For the text-containing cell, return its midpoint in [X, Y] coordinate format. 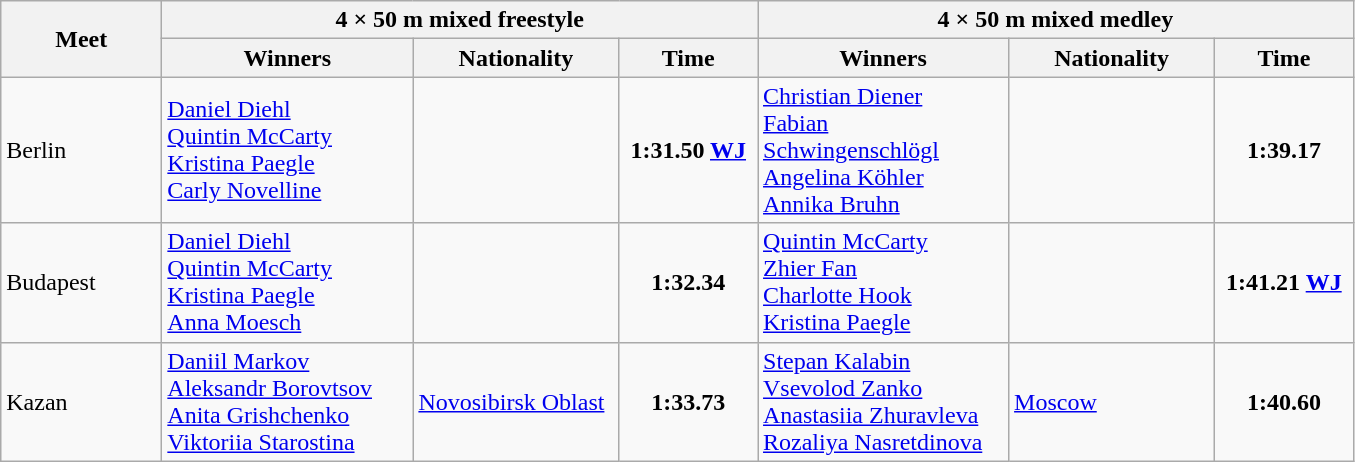
Quintin McCartyZhier FanCharlotte HookKristina Paegle [884, 282]
Christian DienerFabian SchwingenschlöglAngelina KöhlerAnnika Bruhn [884, 150]
Meet [82, 39]
Daniel DiehlQuintin McCartyKristina PaegleAnna Moesch [288, 282]
Novosibirsk Oblast [516, 402]
1:40.60 [1284, 402]
1:32.34 [688, 282]
Budapest [82, 282]
1:33.73 [688, 402]
1:41.21 WJ [1284, 282]
1:39.17 [1284, 150]
Berlin [82, 150]
1:31.50 WJ [688, 150]
Daniel DiehlQuintin McCartyKristina PaegleCarly Novelline [288, 150]
4 × 50 m mixed freestyle [460, 20]
Daniil MarkovAleksandr BorovtsovAnita GrishchenkoViktoriia Starostina [288, 402]
Stepan KalabinVsevolod ZankoAnastasiia Zhuravleva Rozaliya Nasretdinova [884, 402]
Kazan [82, 402]
Moscow [1112, 402]
4 × 50 m mixed medley [1056, 20]
